Output the (X, Y) coordinate of the center of the cell containing the given text.  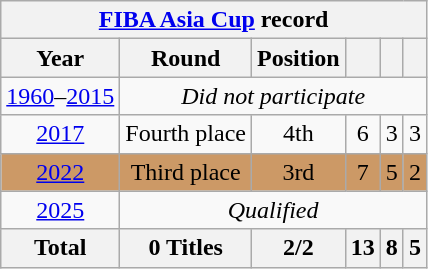
Total (60, 248)
2022 (60, 172)
6 (362, 134)
Fourth place (186, 134)
0 Titles (186, 248)
2025 (60, 210)
4th (299, 134)
1960–2015 (60, 96)
2017 (60, 134)
Round (186, 58)
Qualified (274, 210)
2/2 (299, 248)
Did not participate (274, 96)
FIBA Asia Cup record (214, 20)
Year (60, 58)
7 (362, 172)
Position (299, 58)
Third place (186, 172)
8 (392, 248)
2 (414, 172)
13 (362, 248)
3rd (299, 172)
